Pinpoint the cell where the given text exists, returning its [X, Y] midpoint coordinate. 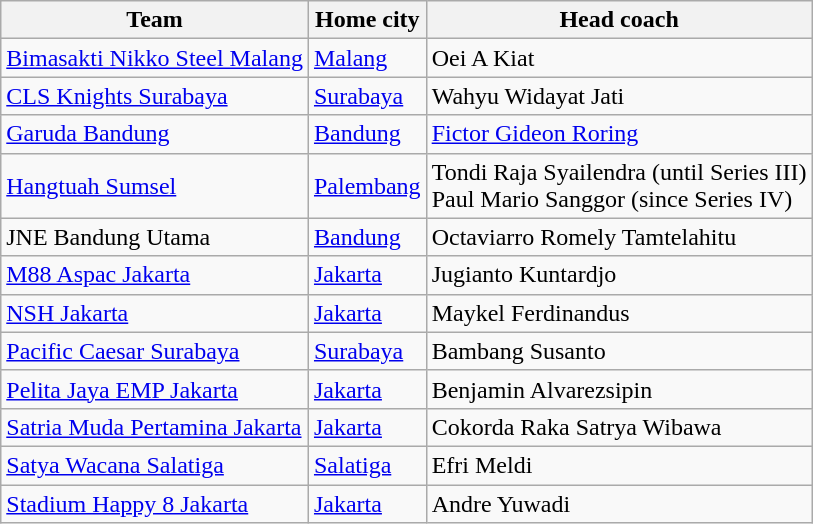
Efri Meldi [619, 465]
M88 Aspac Jakarta [155, 275]
Benjamin Alvarezsipin [619, 389]
Bimasakti Nikko Steel Malang [155, 58]
Octaviarro Romely Tamtelahitu [619, 237]
Palembang [367, 186]
Wahyu Widayat Jati [619, 96]
Satria Muda Pertamina Jakarta [155, 427]
Garuda Bandung [155, 134]
Oei A Kiat [619, 58]
Fictor Gideon Roring [619, 134]
Tondi Raja Syailendra (until Series III) Paul Mario Sanggor (since Series IV) [619, 186]
Home city [367, 20]
Hangtuah Sumsel [155, 186]
Team [155, 20]
Jugianto Kuntardjo [619, 275]
Malang [367, 58]
Satya Wacana Salatiga [155, 465]
Cokorda Raka Satrya Wibawa [619, 427]
Pelita Jaya EMP Jakarta [155, 389]
Maykel Ferdinandus [619, 313]
Pacific Caesar Surabaya [155, 351]
JNE Bandung Utama [155, 237]
CLS Knights Surabaya [155, 96]
Andre Yuwadi [619, 503]
Salatiga [367, 465]
Stadium Happy 8 Jakarta [155, 503]
Bambang Susanto [619, 351]
NSH Jakarta [155, 313]
Head coach [619, 20]
